Extract the [x, y] coordinate from the center of the cell holding the provided text.  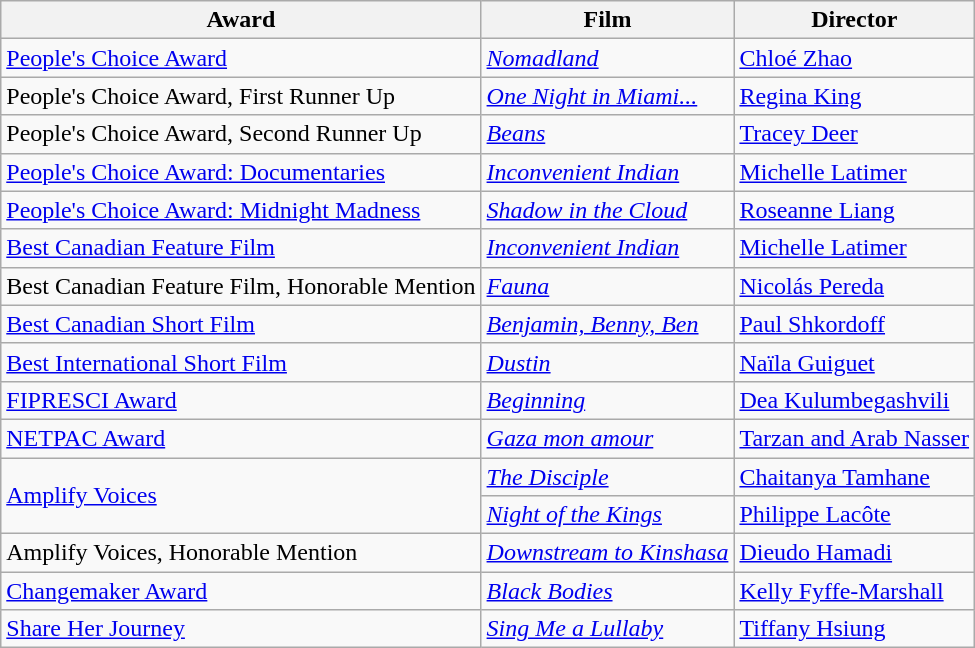
NETPAC Award [241, 438]
Best International Short Film [241, 362]
Nicolás Pereda [854, 286]
Tarzan and Arab Nasser [854, 438]
Benjamin, Benny, Ben [608, 324]
Dieudo Hamadi [854, 553]
Award [241, 20]
Paul Shkordoff [854, 324]
Chloé Zhao [854, 58]
Best Canadian Feature Film [241, 248]
Tracey Deer [854, 134]
Kelly Fyffe-Marshall [854, 591]
The Disciple [608, 477]
Film [608, 20]
Naïla Guiguet [854, 362]
People's Choice Award: Documentaries [241, 172]
Changemaker Award [241, 591]
Beginning [608, 400]
Fauna [608, 286]
Roseanne Liang [854, 210]
Beans [608, 134]
One Night in Miami... [608, 96]
Best Canadian Feature Film, Honorable Mention [241, 286]
Share Her Journey [241, 629]
Philippe Lacôte [854, 515]
Black Bodies [608, 591]
Gaza mon amour [608, 438]
Sing Me a Lullaby [608, 629]
People's Choice Award: Midnight Madness [241, 210]
FIPRESCI Award [241, 400]
Tiffany Hsiung [854, 629]
Dea Kulumbegashvili [854, 400]
Amplify Voices [241, 496]
Chaitanya Tamhane [854, 477]
People's Choice Award, Second Runner Up [241, 134]
Downstream to Kinshasa [608, 553]
Nomadland [608, 58]
People's Choice Award, First Runner Up [241, 96]
People's Choice Award [241, 58]
Best Canadian Short Film [241, 324]
Dustin [608, 362]
Amplify Voices, Honorable Mention [241, 553]
Night of the Kings [608, 515]
Shadow in the Cloud [608, 210]
Regina King [854, 96]
Director [854, 20]
